Identify which cell holds the provided text, then report its [x, y] central coordinate. 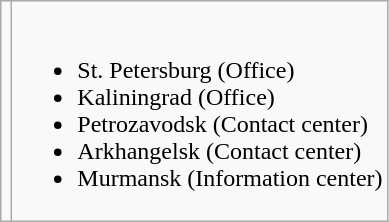
St. Petersburg (Office)Kaliningrad (Office)Petrozavodsk (Contact center)Arkhangelsk (Contact center)Murmansk (Information center) [200, 112]
